Return the [X, Y] coordinate for the center point of the cell that contains the specified text.  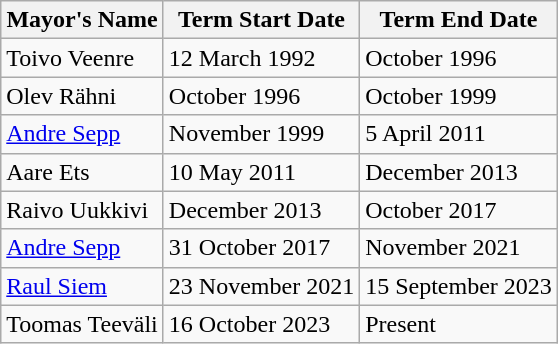
November 1999 [261, 134]
12 March 1992 [261, 58]
Olev Rähni [82, 96]
23 November 2021 [261, 286]
November 2021 [459, 248]
31 October 2017 [261, 248]
Aare Ets [82, 172]
Toomas Teeväli [82, 324]
October 1999 [459, 96]
Term Start Date [261, 20]
Toivo Veenre [82, 58]
Mayor's Name [82, 20]
Present [459, 324]
16 October 2023 [261, 324]
Term End Date [459, 20]
October 2017 [459, 210]
Raivo Uukkivi [82, 210]
5 April 2011 [459, 134]
10 May 2011 [261, 172]
Raul Siem [82, 286]
15 September 2023 [459, 286]
